Pinpoint the cell where the given text exists, returning its [X, Y] midpoint coordinate. 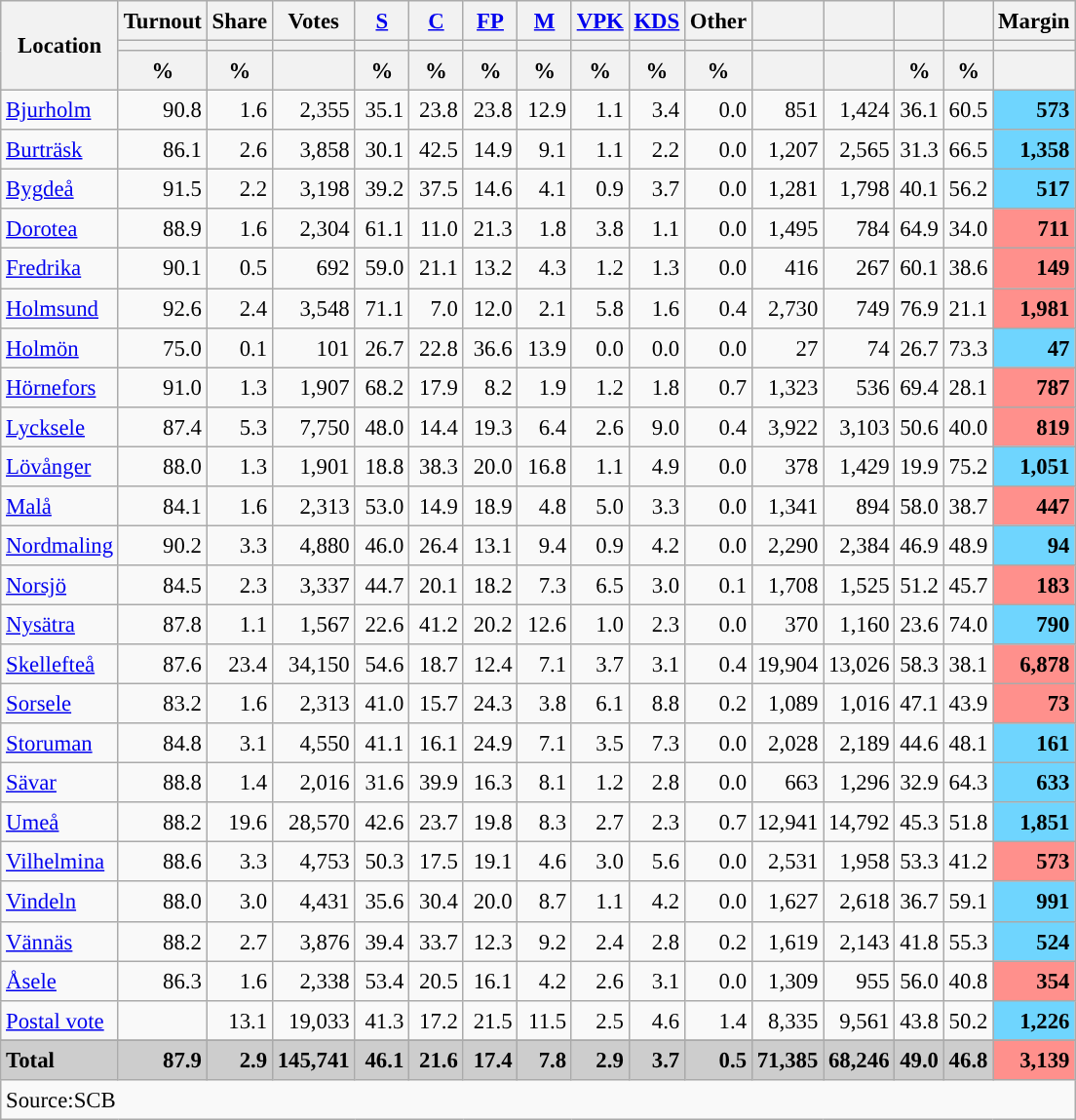
36.7 [919, 903]
46.9 [919, 546]
3.4 [657, 111]
84.1 [162, 507]
183 [1034, 585]
2,338 [314, 981]
Dorotea [60, 228]
4.3 [545, 269]
73 [1034, 704]
12.4 [490, 665]
22.6 [382, 624]
Holmön [60, 347]
1,281 [788, 189]
5.8 [600, 308]
11.5 [545, 1020]
46.0 [382, 546]
41.3 [382, 1020]
9.0 [657, 427]
19.1 [490, 862]
83.2 [162, 704]
58.3 [919, 665]
88.9 [162, 228]
6.4 [545, 427]
21.6 [437, 1061]
1,798 [860, 189]
Nysätra [60, 624]
17.5 [437, 862]
749 [860, 308]
378 [788, 466]
2,028 [788, 743]
13,026 [860, 665]
Votes [314, 21]
S [382, 21]
19.9 [919, 466]
1,708 [788, 585]
Norsjö [60, 585]
894 [860, 507]
1,207 [788, 150]
955 [860, 981]
1.9 [545, 388]
42.5 [437, 150]
54.6 [382, 665]
24.3 [490, 704]
66.5 [968, 150]
2.1 [545, 308]
64.3 [968, 784]
4,753 [314, 862]
58.0 [919, 507]
1,495 [788, 228]
536 [860, 388]
Postal vote [60, 1020]
4.9 [657, 466]
787 [1034, 388]
1,429 [860, 466]
Sävar [60, 784]
17.4 [490, 1061]
663 [788, 784]
73.3 [968, 347]
M [545, 21]
12.9 [545, 111]
68.2 [382, 388]
16.8 [545, 466]
1,160 [860, 624]
21.3 [490, 228]
2,565 [860, 150]
Other [719, 21]
35.1 [382, 111]
8.8 [657, 704]
50.3 [382, 862]
56.0 [919, 981]
2,143 [860, 942]
Lycksele [60, 427]
Sorsele [60, 704]
2,384 [860, 546]
1,567 [314, 624]
61.1 [382, 228]
18.9 [490, 507]
819 [1034, 427]
30.1 [382, 150]
FP [490, 21]
75.0 [162, 347]
86.1 [162, 150]
74 [860, 347]
87.9 [162, 1061]
Total [60, 1061]
851 [788, 111]
59.1 [968, 903]
4.1 [545, 189]
7,750 [314, 427]
2,618 [860, 903]
30.4 [437, 903]
74.0 [968, 624]
71,385 [788, 1061]
17.9 [437, 388]
53.0 [382, 507]
5.6 [657, 862]
91.0 [162, 388]
354 [1034, 981]
17.2 [437, 1020]
68,246 [860, 1061]
84.8 [162, 743]
145,741 [314, 1061]
2,355 [314, 111]
KDS [657, 21]
19.6 [240, 823]
14.4 [437, 427]
38.1 [968, 665]
8,335 [788, 1020]
9.1 [545, 150]
40.8 [968, 981]
64.9 [919, 228]
51.8 [968, 823]
8.2 [490, 388]
18.7 [437, 665]
75.2 [968, 466]
37.5 [437, 189]
447 [1034, 507]
46.8 [968, 1061]
21.5 [490, 1020]
20.2 [490, 624]
1,851 [1034, 823]
1.0 [600, 624]
1,226 [1034, 1020]
Nordmaling [60, 546]
33.7 [437, 942]
517 [1034, 189]
15.7 [437, 704]
31.6 [382, 784]
41.1 [382, 743]
12,941 [788, 823]
39.9 [437, 784]
42.6 [382, 823]
23.6 [919, 624]
2,290 [788, 546]
11.0 [437, 228]
1,016 [860, 704]
44.6 [919, 743]
20.1 [437, 585]
27 [788, 347]
711 [1034, 228]
48.9 [968, 546]
50.6 [919, 427]
60.1 [919, 269]
1,051 [1034, 466]
1,341 [788, 507]
1,958 [860, 862]
56.2 [968, 189]
71.1 [382, 308]
90.8 [162, 111]
C [437, 21]
416 [788, 269]
18.2 [490, 585]
23.7 [437, 823]
1,619 [788, 942]
51.2 [919, 585]
43.8 [919, 1020]
1,323 [788, 388]
2,730 [788, 308]
4,880 [314, 546]
784 [860, 228]
1,358 [1034, 150]
9.2 [545, 942]
19,033 [314, 1020]
41.0 [382, 704]
35.6 [382, 903]
23.4 [240, 665]
2,189 [860, 743]
34.0 [968, 228]
12.0 [490, 308]
53.3 [919, 862]
Umeå [60, 823]
Åsele [60, 981]
48.0 [382, 427]
2,304 [314, 228]
19.8 [490, 823]
3,198 [314, 189]
9,561 [860, 1020]
43.9 [968, 704]
1,525 [860, 585]
2,531 [788, 862]
633 [1034, 784]
39.4 [382, 942]
5.0 [600, 507]
88.6 [162, 862]
84.5 [162, 585]
87.8 [162, 624]
370 [788, 624]
55.3 [968, 942]
Hörnefors [60, 388]
3.5 [600, 743]
22.8 [437, 347]
3,858 [314, 150]
88.8 [162, 784]
Vännäs [60, 942]
39.2 [382, 189]
91.5 [162, 189]
38.6 [968, 269]
36.6 [490, 347]
VPK [600, 21]
41.8 [919, 942]
8.1 [545, 784]
101 [314, 347]
3,337 [314, 585]
44.7 [382, 585]
Malå [60, 507]
1,296 [860, 784]
1,907 [314, 388]
40.1 [919, 189]
14,792 [860, 823]
87.4 [162, 427]
692 [314, 269]
49.0 [919, 1061]
3,548 [314, 308]
Lövånger [60, 466]
3,139 [1034, 1061]
47 [1034, 347]
6.1 [600, 704]
Share [240, 21]
12.3 [490, 942]
20.5 [437, 981]
524 [1034, 942]
36.1 [919, 111]
Skellefteå [60, 665]
4,550 [314, 743]
Margin [1034, 21]
90.1 [162, 269]
38.7 [968, 507]
3,922 [788, 427]
7.8 [545, 1061]
Bygdeå [60, 189]
19,904 [788, 665]
1,981 [1034, 308]
40.0 [968, 427]
161 [1034, 743]
90.2 [162, 546]
26.4 [437, 546]
1,424 [860, 111]
12.6 [545, 624]
8.3 [545, 823]
14.6 [490, 189]
46.1 [382, 1061]
1,627 [788, 903]
47.1 [919, 704]
48.1 [968, 743]
34,150 [314, 665]
16.3 [490, 784]
76.9 [919, 308]
3,876 [314, 942]
3,103 [860, 427]
5.3 [240, 427]
790 [1034, 624]
8.7 [545, 903]
2.5 [600, 1020]
28.1 [968, 388]
45.3 [919, 823]
31.3 [919, 150]
Source:SCB [538, 1100]
267 [860, 269]
Vilhelmina [60, 862]
Burträsk [60, 150]
Turnout [162, 21]
Location [60, 46]
32.9 [919, 784]
Bjurholm [60, 111]
53.4 [382, 981]
Storuman [60, 743]
18.8 [382, 466]
Vindeln [60, 903]
45.7 [968, 585]
1,089 [788, 704]
50.2 [968, 1020]
2,016 [314, 784]
86.3 [162, 981]
9.4 [545, 546]
1,309 [788, 981]
1,901 [314, 466]
19.3 [490, 427]
7.0 [437, 308]
87.6 [162, 665]
13.2 [490, 269]
28,570 [314, 823]
13.9 [545, 347]
6,878 [1034, 665]
60.5 [968, 111]
149 [1034, 269]
4.8 [545, 507]
69.4 [919, 388]
24.9 [490, 743]
Holmsund [60, 308]
4,431 [314, 903]
38.3 [437, 466]
6.5 [600, 585]
94 [1034, 546]
991 [1034, 903]
Fredrika [60, 269]
92.6 [162, 308]
59.0 [382, 269]
